Determine the (x, y) coordinate at the center of the cell enclosing the given text.  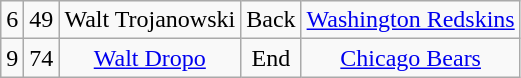
Walt Dropo (150, 58)
Back (271, 20)
Chicago Bears (410, 58)
Washington Redskins (410, 20)
74 (42, 58)
6 (12, 20)
49 (42, 20)
9 (12, 58)
End (271, 58)
Walt Trojanowski (150, 20)
